Pinpoint the cell where the given text exists, returning its (X, Y) midpoint coordinate. 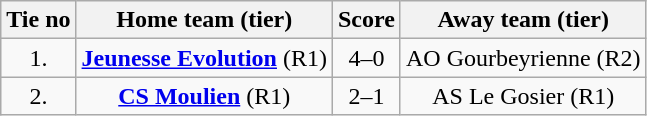
AS Le Gosier (R1) (523, 96)
2–1 (366, 96)
4–0 (366, 58)
1. (38, 58)
Jeunesse Evolution (R1) (204, 58)
Home team (tier) (204, 20)
Tie no (38, 20)
Score (366, 20)
Away team (tier) (523, 20)
AO Gourbeyrienne (R2) (523, 58)
CS Moulien (R1) (204, 96)
2. (38, 96)
